From the cell containing the given text, extract its center point as [X, Y] coordinate. 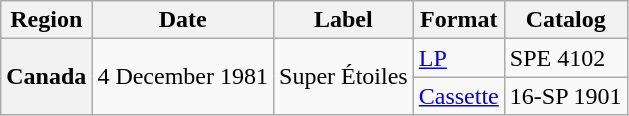
Canada [46, 77]
16-SP 1901 [566, 96]
Cassette [458, 96]
Label [344, 20]
SPE 4102 [566, 58]
Catalog [566, 20]
Date [183, 20]
Format [458, 20]
4 December 1981 [183, 77]
Super Étoiles [344, 77]
Region [46, 20]
LP [458, 58]
